For the text-containing cell, return its midpoint in [X, Y] coordinate format. 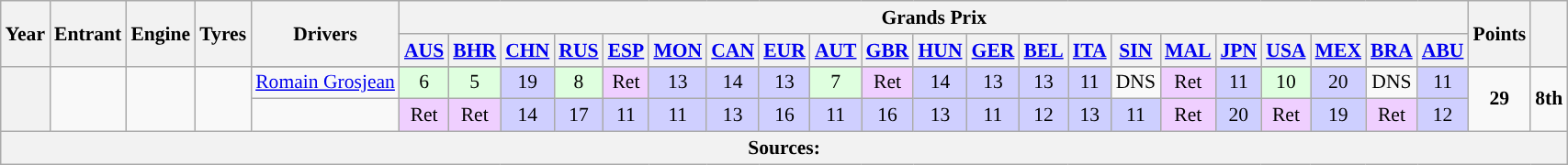
MON [678, 50]
Romain Grosjean [325, 82]
CHN [527, 50]
5 [474, 82]
29 [1499, 99]
CAN [733, 50]
ABU [1443, 50]
SIN [1135, 50]
10 [1286, 82]
Year [26, 33]
ESP [626, 50]
BEL [1043, 50]
Points [1499, 33]
RUS [579, 50]
17 [579, 115]
Grands Prix [934, 17]
8th [1549, 99]
6 [424, 82]
HUN [940, 50]
Engine [160, 33]
Drivers [325, 33]
Sources: [784, 148]
EUR [784, 50]
GBR [887, 50]
GER [994, 50]
BRA [1392, 50]
AUT [836, 50]
MAL [1188, 50]
Entrant [88, 33]
AUS [424, 50]
BHR [474, 50]
ITA [1089, 50]
JPN [1239, 50]
Tyres [222, 33]
USA [1286, 50]
MEX [1338, 50]
7 [836, 82]
8 [579, 82]
